Detect which cell encompasses the target text, then output its [X, Y] center coordinate. 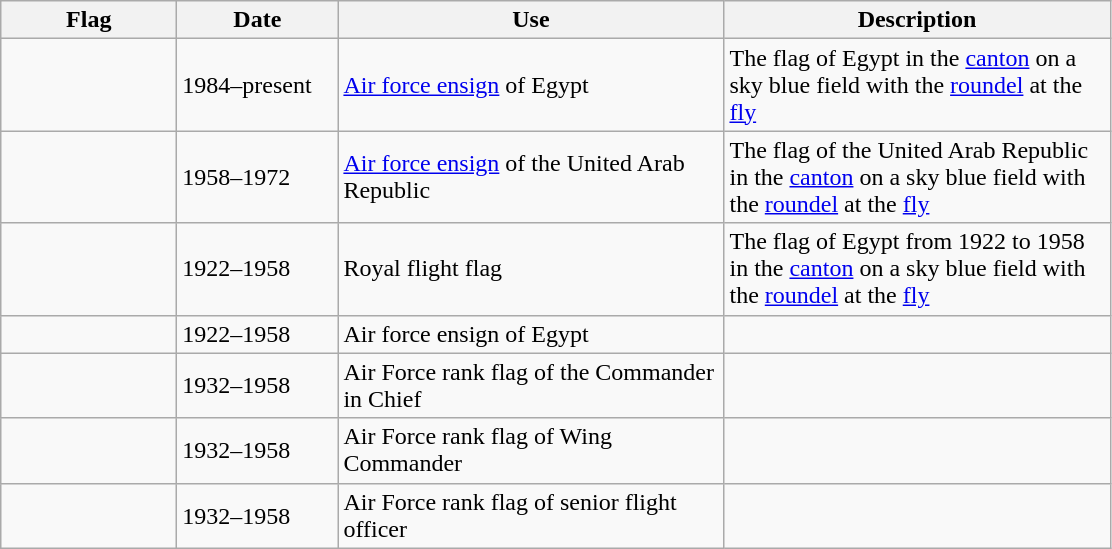
Air Force rank flag of the Commander in Chief [531, 386]
Royal flight flag [531, 269]
Air Force rank flag of Wing Commander [531, 450]
The flag of Egypt in the canton on a sky blue field with the roundel at the fly [917, 85]
The flag of the United Arab Republic in the canton on a sky blue field with the roundel at the fly [917, 177]
Description [917, 20]
Air Force rank flag of senior flight officer [531, 516]
1958–1972 [258, 177]
Air force ensign of the United Arab Republic [531, 177]
The flag of Egypt from 1922 to 1958 in the canton on a sky blue field with the roundel at the fly [917, 269]
1984–present [258, 85]
Use [531, 20]
Flag [89, 20]
Date [258, 20]
